Identify which cell holds the provided text, then report its (X, Y) central coordinate. 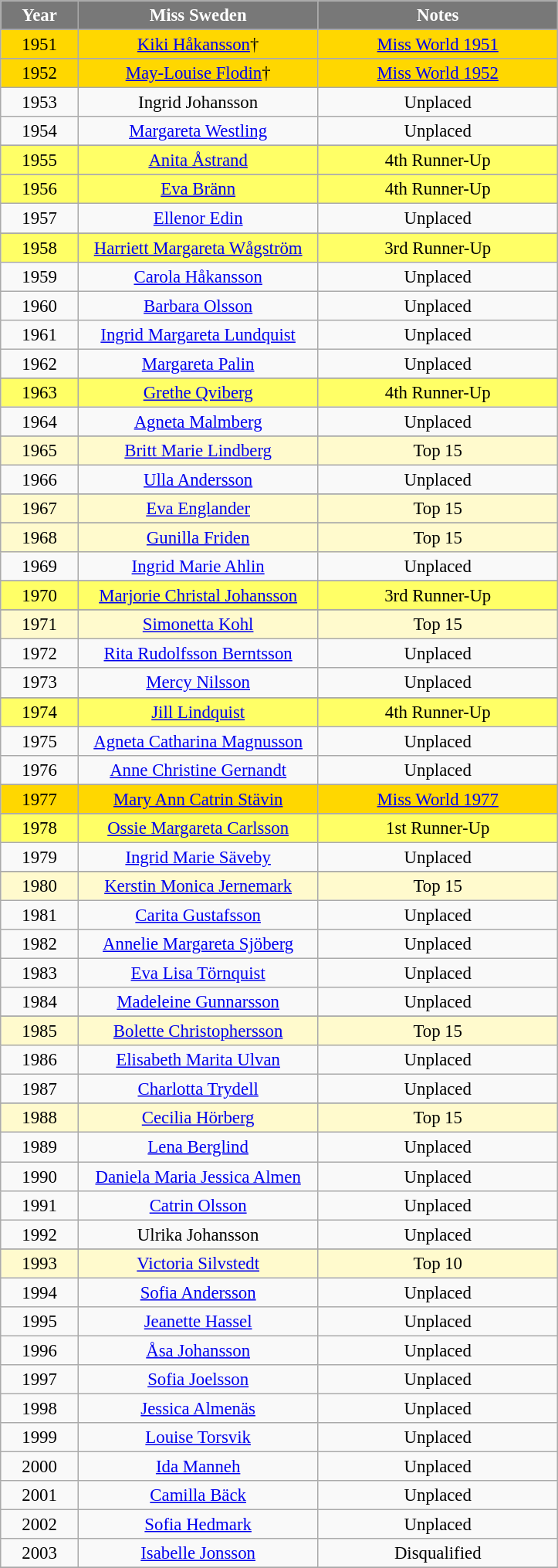
Ellenor Edin (198, 218)
1970 (40, 596)
Åsa Johansson (198, 1350)
1979 (40, 857)
1986 (40, 1060)
Marjorie Christal Johansson (198, 596)
Ulla Andersson (198, 479)
Margareta Palin (198, 364)
1990 (40, 1177)
Charlotta Trydell (198, 1089)
Harriett Margareta Wågström (198, 248)
1992 (40, 1234)
Miss World 1977 (438, 799)
Jessica Almenäs (198, 1408)
2000 (40, 1467)
1989 (40, 1147)
1966 (40, 479)
Louise Torsvik (198, 1438)
1964 (40, 422)
1976 (40, 770)
Annelie Margareta Sjöberg (198, 944)
Miss World 1951 (438, 45)
Elisabeth Marita Ulvan (198, 1060)
1971 (40, 625)
1998 (40, 1408)
Eva Englander (198, 509)
Carita Gustafsson (198, 915)
Victoria Silvstedt (198, 1263)
Bolette Christophersson (198, 1031)
1960 (40, 306)
1956 (40, 189)
Grethe Qviberg (198, 393)
1981 (40, 915)
Agneta Catharina Magnusson (198, 741)
1997 (40, 1380)
1951 (40, 45)
Miss World 1952 (438, 73)
1955 (40, 161)
Simonetta Kohl (198, 625)
Margareta Westling (198, 131)
Sofia Andersson (198, 1292)
Agneta Malmberg (198, 422)
1957 (40, 218)
1973 (40, 683)
Camilla Bäck (198, 1495)
Ida Manneh (198, 1467)
1984 (40, 1002)
Jeanette Hassel (198, 1322)
Year (40, 15)
Madeleine Gunnarsson (198, 1002)
1996 (40, 1350)
Disqualified (438, 1553)
Jill Lindquist (198, 712)
1958 (40, 248)
Rita Rudolfsson Berntsson (198, 654)
1987 (40, 1089)
1974 (40, 712)
Mercy Nilsson (198, 683)
1961 (40, 334)
1982 (40, 944)
1954 (40, 131)
Barbara Olsson (198, 306)
1980 (40, 886)
1965 (40, 451)
Eva Bränn (198, 189)
Sofia Hedmark (198, 1525)
Mary Ann Catrin Stävin (198, 799)
May-Louise Flodin† (198, 73)
1975 (40, 741)
Eva Lisa Törnquist (198, 974)
1993 (40, 1263)
Daniela Maria Jessica Almen (198, 1177)
1952 (40, 73)
1st Runner-Up (438, 828)
Ulrika Johansson (198, 1234)
Ingrid Margareta Lundquist (198, 334)
2001 (40, 1495)
1978 (40, 828)
Sofia Joelsson (198, 1380)
Anita Åstrand (198, 161)
1988 (40, 1119)
1985 (40, 1031)
1977 (40, 799)
1999 (40, 1438)
1983 (40, 974)
1963 (40, 393)
1959 (40, 276)
Gunilla Friden (198, 538)
Anne Christine Gernandt (198, 770)
Cecilia Hörberg (198, 1119)
Ingrid Marie Säveby (198, 857)
Ingrid Marie Ahlin (198, 567)
Miss Sweden (198, 15)
1991 (40, 1205)
1972 (40, 654)
Carola Håkansson (198, 276)
1969 (40, 567)
Lena Berglind (198, 1147)
Britt Marie Lindberg (198, 451)
2002 (40, 1525)
1995 (40, 1322)
1953 (40, 103)
Ingrid Johansson (198, 103)
Catrin Olsson (198, 1205)
Kerstin Monica Jernemark (198, 886)
Ossie Margareta Carlsson (198, 828)
1967 (40, 509)
Top 10 (438, 1263)
Isabelle Jonsson (198, 1553)
Kiki Håkansson† (198, 45)
1962 (40, 364)
Notes (438, 15)
1994 (40, 1292)
2003 (40, 1553)
1968 (40, 538)
